Output the (x, y) coordinate of the center of the cell containing the given text.  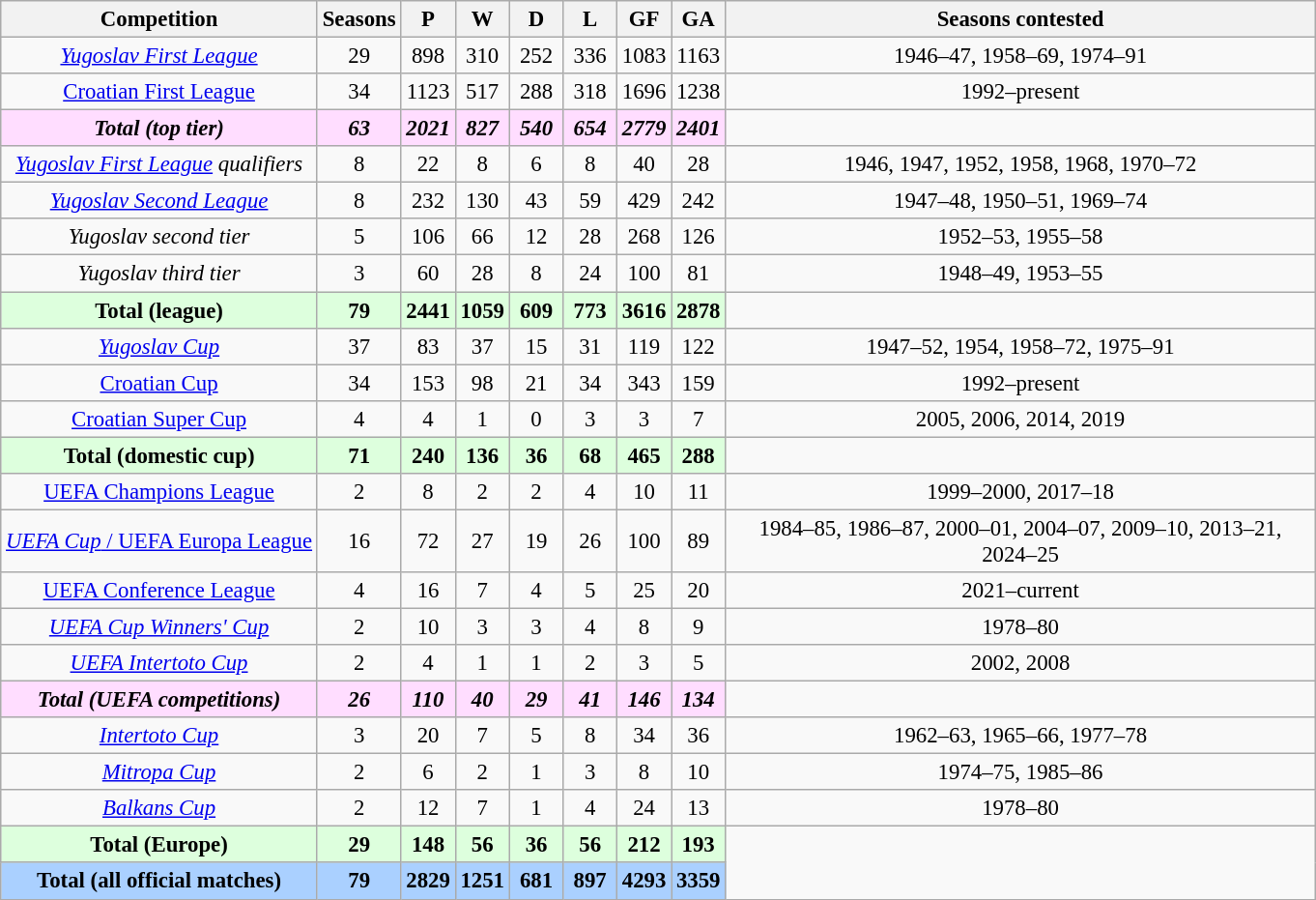
898 (428, 56)
Total (Europe) (159, 845)
19 (536, 541)
2441 (428, 310)
27 (482, 541)
232 (428, 201)
Yugoslav First League qualifiers (159, 164)
1952–53, 1955–58 (1020, 237)
71 (359, 455)
609 (536, 310)
21 (536, 383)
72 (428, 541)
UEFA Cup Winners' Cup (159, 626)
2401 (699, 129)
43 (536, 201)
P (428, 19)
83 (428, 346)
25 (644, 591)
13 (699, 808)
242 (699, 201)
773 (590, 310)
1083 (644, 56)
1163 (699, 56)
1948–49, 1953–55 (1020, 274)
2005, 2006, 2014, 2019 (1020, 419)
68 (590, 455)
268 (644, 237)
1946–47, 1958–69, 1974–91 (1020, 56)
Yugoslav third tier (159, 274)
63 (359, 129)
98 (482, 383)
1947–52, 1954, 1958–72, 1975–91 (1020, 346)
UEFA Conference League (159, 591)
UEFA Cup / UEFA Europa League (159, 541)
3359 (699, 882)
122 (699, 346)
1238 (699, 92)
UEFA Intertoto Cup (159, 663)
343 (644, 383)
681 (536, 882)
Croatian First League (159, 92)
2021–current (1020, 591)
1123 (428, 92)
517 (482, 92)
1059 (482, 310)
L (590, 19)
Yugoslav second tier (159, 237)
Intertoto Cup (159, 736)
Mitropa Cup (159, 772)
130 (482, 201)
827 (482, 129)
Total (all official matches) (159, 882)
0 (536, 419)
134 (699, 700)
429 (644, 201)
81 (699, 274)
136 (482, 455)
89 (699, 541)
465 (644, 455)
1984–85, 1986–87, 2000–01, 2004–07, 2009–10, 2013–21, 2024–25 (1020, 541)
Seasons (359, 19)
4293 (644, 882)
9 (699, 626)
146 (644, 700)
1696 (644, 92)
GA (699, 19)
31 (590, 346)
Competition (159, 19)
1999–2000, 2017–18 (1020, 492)
Croatian Cup (159, 383)
Total (UEFA competitions) (159, 700)
2779 (644, 129)
2878 (699, 310)
119 (644, 346)
60 (428, 274)
336 (590, 56)
Balkans Cup (159, 808)
UEFA Champions League (159, 492)
Yugoslav First League (159, 56)
193 (699, 845)
148 (428, 845)
Seasons contested (1020, 19)
W (482, 19)
126 (699, 237)
318 (590, 92)
2002, 2008 (1020, 663)
Total (league) (159, 310)
159 (699, 383)
66 (482, 237)
654 (590, 129)
3616 (644, 310)
897 (590, 882)
240 (428, 455)
1946, 1947, 1952, 1958, 1968, 1970–72 (1020, 164)
GF (644, 19)
310 (482, 56)
15 (536, 346)
22 (428, 164)
Total (top tier) (159, 129)
153 (428, 383)
1947–48, 1950–51, 1969–74 (1020, 201)
Croatian Super Cup (159, 419)
11 (699, 492)
106 (428, 237)
D (536, 19)
Total (domestic cup) (159, 455)
2829 (428, 882)
1251 (482, 882)
Yugoslav Second League (159, 201)
Yugoslav Cup (159, 346)
212 (644, 845)
1962–63, 1965–66, 1977–78 (1020, 736)
1974–75, 1985–86 (1020, 772)
252 (536, 56)
110 (428, 700)
59 (590, 201)
41 (590, 700)
540 (536, 129)
2021 (428, 129)
